Capture the cell that displays the provided text and extract its (x, y) central coordinate. 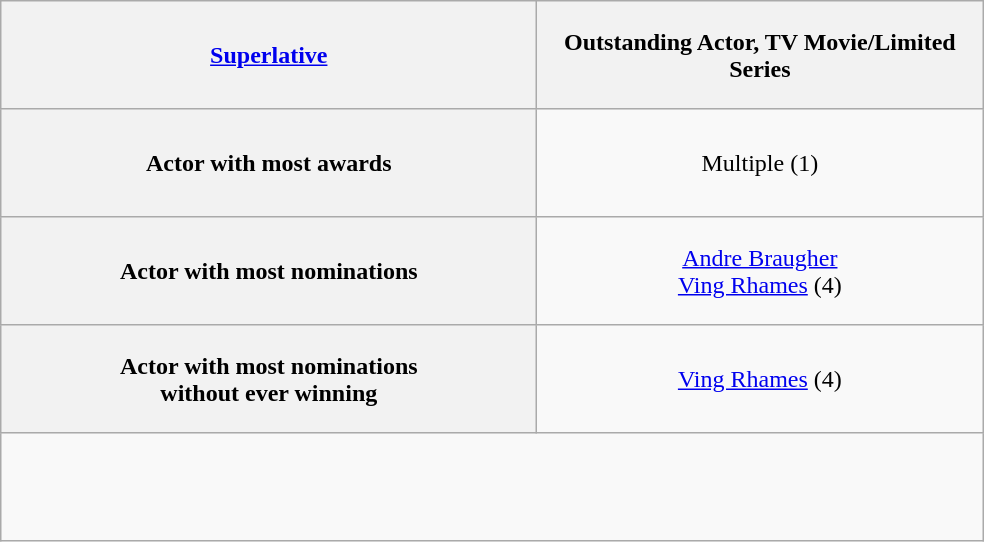
Superlative (269, 55)
Actor with most awards (269, 163)
Andre BraugherVing Rhames (4) (760, 271)
Ving Rhames (4) (760, 379)
Multiple (1) (760, 163)
Actor with most nominations (269, 271)
Actor with most nominations without ever winning (269, 379)
Outstanding Actor, TV Movie/Limited Series (760, 55)
